Pinpoint the cell where the given text exists, returning its [x, y] midpoint coordinate. 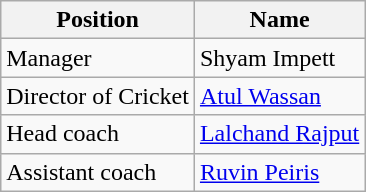
Ruvin Peiris [279, 172]
Head coach [98, 134]
Director of Cricket [98, 96]
Assistant coach [98, 172]
Shyam Impett [279, 58]
Manager [98, 58]
Lalchand Rajput [279, 134]
Name [279, 20]
Atul Wassan [279, 96]
Position [98, 20]
